Extract the (x, y) coordinate from the center of the cell holding the provided text.  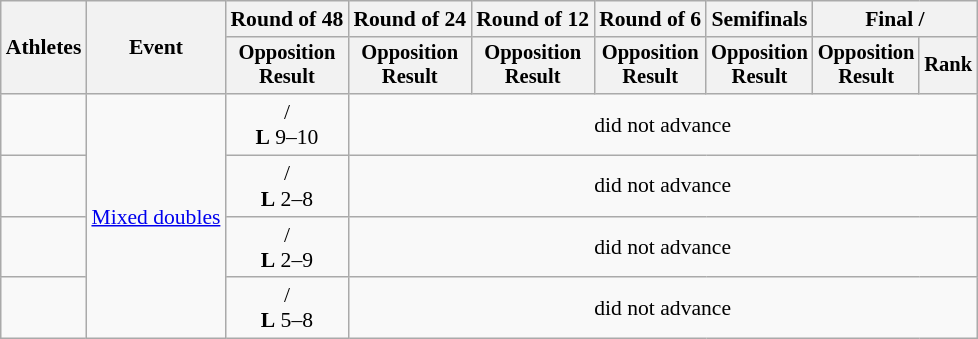
Round of 24 (410, 19)
Athletes (44, 48)
Semifinals (760, 19)
Event (156, 48)
/ L 2–8 (286, 186)
Mixed doubles (156, 216)
/ L 2–9 (286, 248)
Round of 48 (286, 19)
Rank (948, 66)
Round of 6 (650, 19)
/ L 5–8 (286, 308)
Round of 12 (532, 19)
Final / (895, 19)
/ L 9–10 (286, 124)
